Identify which cell holds the provided text, then report its [x, y] central coordinate. 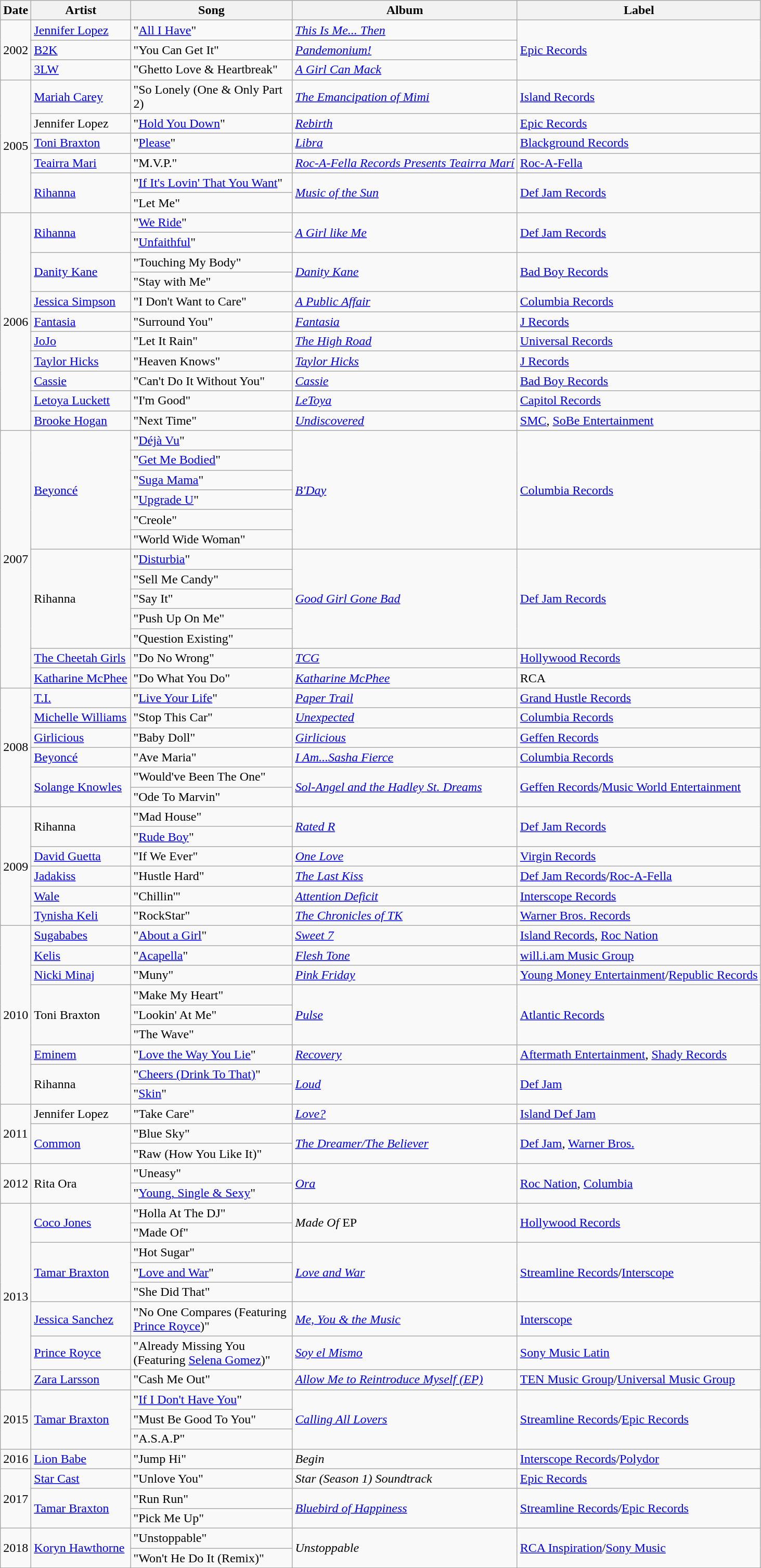
Eminem [81, 1054]
Music of the Sun [405, 193]
"If I Don't Have You" [211, 1399]
Capitol Records [639, 401]
LeToya [405, 401]
Wale [81, 896]
"Pick Me Up" [211, 1518]
Undiscovered [405, 420]
Roc-A-Fella [639, 163]
"Get Me Bodied" [211, 460]
The Emancipation of Mimi [405, 97]
Ora [405, 1183]
I Am...Sasha Fierce [405, 757]
This Is Me... Then [405, 30]
Zara Larsson [81, 1380]
Michelle Williams [81, 718]
"Surround You" [211, 322]
Nicki Minaj [81, 975]
Solange Knowles [81, 787]
Artist [81, 10]
Koryn Hawthorne [81, 1548]
Island Records, Roc Nation [639, 936]
3LW [81, 70]
"Stop This Car" [211, 718]
Soy el Mismo [405, 1353]
"Cheers (Drink To That)" [211, 1074]
"Uneasy" [211, 1173]
"Jump Hi" [211, 1459]
"Acapella" [211, 955]
Coco Jones [81, 1223]
"Can't Do It Without You" [211, 381]
Interscope Records/Polydor [639, 1459]
"Do What You Do" [211, 678]
"RockStar" [211, 916]
"Ode To Marvin" [211, 797]
Interscope Records [639, 896]
"Made Of" [211, 1233]
"Ave Maria" [211, 757]
Sony Music Latin [639, 1353]
Universal Records [639, 341]
Teairra Mari [81, 163]
B2K [81, 50]
Me, You & the Music [405, 1319]
Recovery [405, 1054]
"Run Run" [211, 1498]
"Disturbia" [211, 559]
The Dreamer/The Believer [405, 1143]
Allow Me to Reintroduce Myself (EP) [405, 1380]
Young Money Entertainment/Republic Records [639, 975]
2010 [16, 1015]
will.i.am Music Group [639, 955]
"Hot Sugar" [211, 1253]
Star Cast [81, 1478]
"Let Me" [211, 202]
Paper Trail [405, 698]
Def Jam, Warner Bros. [639, 1143]
Def Jam Records/Roc-A-Fella [639, 876]
Libra [405, 143]
"Baby Doll" [211, 737]
The Cheetah Girls [81, 658]
Sol-Angel and the Hadley St. Dreams [405, 787]
"Make My Heart" [211, 995]
Pink Friday [405, 975]
"You Can Get It" [211, 50]
Begin [405, 1459]
Jessica Sanchez [81, 1319]
Attention Deficit [405, 896]
"Upgrade U" [211, 500]
"World Wide Woman" [211, 539]
Star (Season 1) Soundtrack [405, 1478]
Unstoppable [405, 1548]
2009 [16, 866]
"Question Existing" [211, 639]
"Cash Me Out" [211, 1380]
"Ghetto Love & Heartbreak" [211, 70]
"Do No Wrong" [211, 658]
Geffen Records [639, 737]
"Déjà Vu" [211, 440]
David Guetta [81, 856]
2012 [16, 1183]
Warner Bros. Records [639, 916]
"Suga Mama" [211, 480]
Song [211, 10]
The Chronicles of TK [405, 916]
Aftermath Entertainment, Shady Records [639, 1054]
Sweet 7 [405, 936]
"Please" [211, 143]
A Public Affair [405, 302]
"Heaven Knows" [211, 361]
Geffen Records/Music World Entertainment [639, 787]
"Blue Sky" [211, 1133]
A Girl Can Mack [405, 70]
"Unlove You" [211, 1478]
"Must Be Good To You" [211, 1419]
"A.S.A.P" [211, 1439]
One Love [405, 856]
"Skin" [211, 1094]
"Unstoppable" [211, 1538]
Pandemonium! [405, 50]
T.I. [81, 698]
"She Did That" [211, 1292]
Label [639, 10]
2011 [16, 1133]
2015 [16, 1419]
Good Girl Gone Bad [405, 598]
2002 [16, 50]
Jadakiss [81, 876]
Rebirth [405, 123]
"Would've Been The One" [211, 777]
"We Ride" [211, 222]
Streamline Records/Interscope [639, 1272]
Lion Babe [81, 1459]
"Touching My Body" [211, 262]
2018 [16, 1548]
Flesh Tone [405, 955]
Pulse [405, 1015]
Album [405, 10]
Island Def Jam [639, 1114]
Rita Ora [81, 1183]
"About a Girl" [211, 936]
Date [16, 10]
The Last Kiss [405, 876]
"If It's Lovin' That You Want" [211, 183]
"Next Time" [211, 420]
"Love the Way You Lie" [211, 1054]
2013 [16, 1296]
"Raw (How You Like It)" [211, 1153]
"Push Up On Me" [211, 619]
"Stay with Me" [211, 282]
"Hold You Down" [211, 123]
"Won't He Do It (Remix)" [211, 1558]
Kelis [81, 955]
Grand Hustle Records [639, 698]
TCG [405, 658]
Blackground Records [639, 143]
Def Jam [639, 1084]
"Unfaithful" [211, 242]
"Mad House" [211, 817]
"Let It Rain" [211, 341]
"Holla At The DJ" [211, 1213]
Tynisha Keli [81, 916]
"Creole" [211, 519]
Prince Royce [81, 1353]
2017 [16, 1498]
RCA [639, 678]
"Hustle Hard" [211, 876]
Mariah Carey [81, 97]
Bluebird of Happiness [405, 1508]
Interscope [639, 1319]
"Already Missing You (Featuring Selena Gomez)" [211, 1353]
"Young, Single & Sexy" [211, 1193]
Roc Nation, Columbia [639, 1183]
Calling All Lovers [405, 1419]
Island Records [639, 97]
A Girl like Me [405, 232]
Letoya Luckett [81, 401]
"M.V.P." [211, 163]
Common [81, 1143]
TEN Music Group/Universal Music Group [639, 1380]
"Love and War" [211, 1272]
"All I Have" [211, 30]
Love? [405, 1114]
"The Wave" [211, 1035]
Rated R [405, 826]
"Lookin' At Me" [211, 1015]
SMC, SoBe Entertainment [639, 420]
"If We Ever" [211, 856]
"I'm Good" [211, 401]
Made Of EP [405, 1223]
"So Lonely (One & Only Part 2) [211, 97]
Brooke Hogan [81, 420]
"Rude Boy" [211, 836]
Virgin Records [639, 856]
"I Don't Want to Care" [211, 302]
"Muny" [211, 975]
"No One Compares (Featuring Prince Royce)" [211, 1319]
Jessica Simpson [81, 302]
Loud [405, 1084]
Roc-A-Fella Records Presents Teairra Marí [405, 163]
Unexpected [405, 718]
RCA Inspiration/Sony Music [639, 1548]
"Say It" [211, 599]
2005 [16, 146]
Atlantic Records [639, 1015]
The High Road [405, 341]
"Live Your Life" [211, 698]
2006 [16, 322]
"Chillin'" [211, 896]
"Sell Me Candy" [211, 579]
JoJo [81, 341]
B'Day [405, 490]
2008 [16, 747]
2007 [16, 559]
2016 [16, 1459]
Love and War [405, 1272]
"Take Care" [211, 1114]
Sugababes [81, 936]
